Extract the (X, Y) coordinate from the center of the cell holding the provided text.  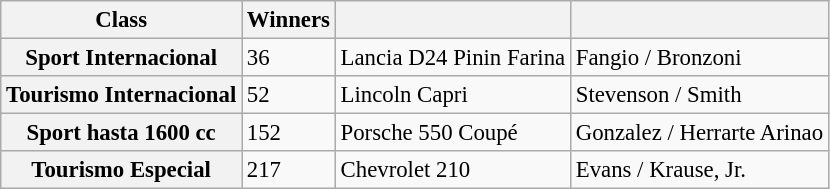
36 (289, 58)
Fangio / Bronzoni (699, 58)
Tourismo Internacional (122, 95)
Chevrolet 210 (452, 170)
Sport Internacional (122, 58)
Stevenson / Smith (699, 95)
Evans / Krause, Jr. (699, 170)
Porsche 550 Coupé (452, 133)
Class (122, 20)
Sport hasta 1600 cc (122, 133)
217 (289, 170)
52 (289, 95)
Gonzalez / Herrarte Arinao (699, 133)
Winners (289, 20)
Lincoln Capri (452, 95)
152 (289, 133)
Tourismo Especial (122, 170)
Lancia D24 Pinin Farina (452, 58)
